Locate the cell with the specified text and output its [x, y] center coordinate. 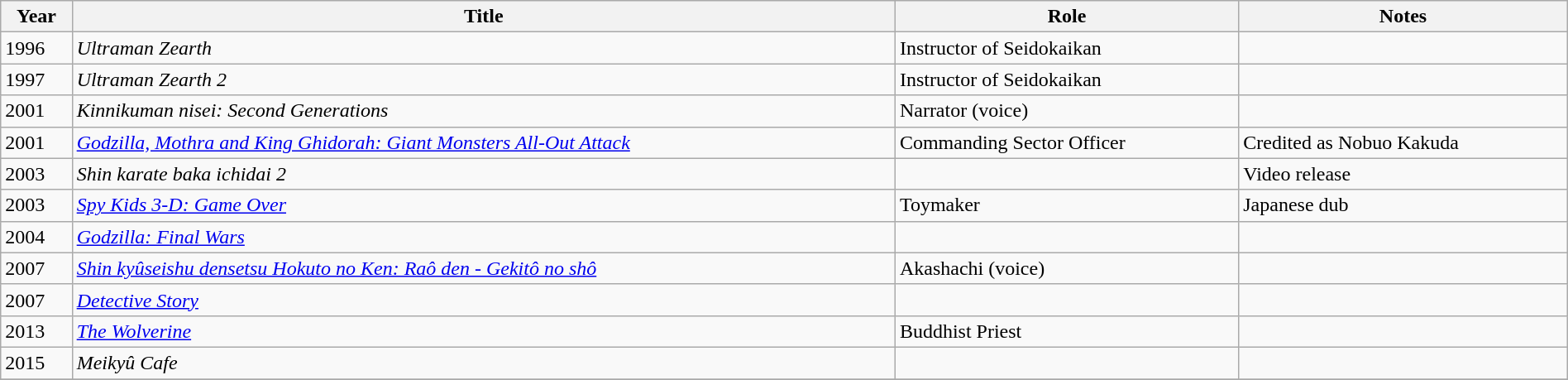
2013 [36, 331]
Ultraman Zearth [483, 48]
Notes [1403, 17]
2015 [36, 363]
Shin karate baka ichidai 2 [483, 174]
Godzilla: Final Wars [483, 237]
Akashachi (voice) [1067, 268]
Buddhist Priest [1067, 331]
Kinnikuman nisei: Second Generations [483, 111]
Ultraman Zearth 2 [483, 79]
1996 [36, 48]
Title [483, 17]
Japanese dub [1403, 205]
Credited as Nobuo Kakuda [1403, 142]
Narrator (voice) [1067, 111]
Detective Story [483, 300]
Shin kyûseishu densetsu Hokuto no Ken: Raô den - Gekitô no shô [483, 268]
Meikyû Cafe [483, 363]
Godzilla, Mothra and King Ghidorah: Giant Monsters All-Out Attack [483, 142]
2004 [36, 237]
Role [1067, 17]
The Wolverine [483, 331]
Spy Kids 3-D: Game Over [483, 205]
Commanding Sector Officer [1067, 142]
Toymaker [1067, 205]
Year [36, 17]
1997 [36, 79]
Video release [1403, 174]
